Extract the (X, Y) coordinate from the center of the cell holding the provided text.  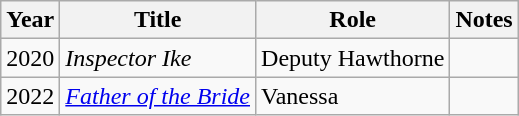
Father of the Bride (158, 96)
Inspector Ike (158, 58)
Year (30, 20)
Role (353, 20)
Notes (484, 20)
2022 (30, 96)
Deputy Hawthorne (353, 58)
Title (158, 20)
2020 (30, 58)
Vanessa (353, 96)
